Detect which cell encompasses the target text, then output its (X, Y) center coordinate. 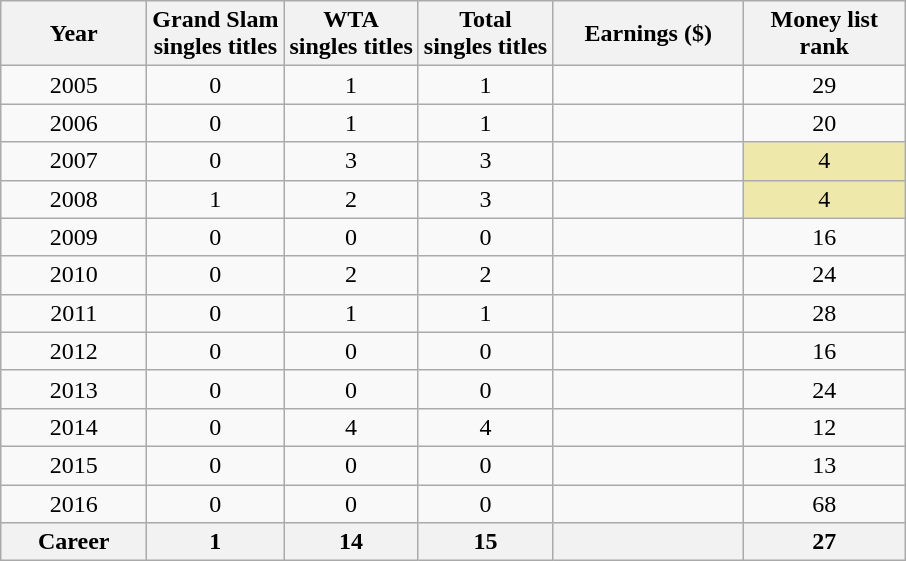
68 (824, 503)
Career (74, 542)
2013 (74, 389)
28 (824, 313)
Year (74, 34)
2009 (74, 237)
Money list rank (824, 34)
2012 (74, 351)
15 (485, 542)
27 (824, 542)
13 (824, 465)
2014 (74, 427)
20 (824, 123)
2006 (74, 123)
Earnings ($) (648, 34)
2011 (74, 313)
29 (824, 85)
14 (351, 542)
Totalsingles titles (485, 34)
2015 (74, 465)
2008 (74, 199)
2010 (74, 275)
Grand Slamsingles titles (216, 34)
2007 (74, 161)
WTA singles titles (351, 34)
12 (824, 427)
2016 (74, 503)
2005 (74, 85)
